Return the [x, y] coordinate for the center point of the cell that contains the specified text.  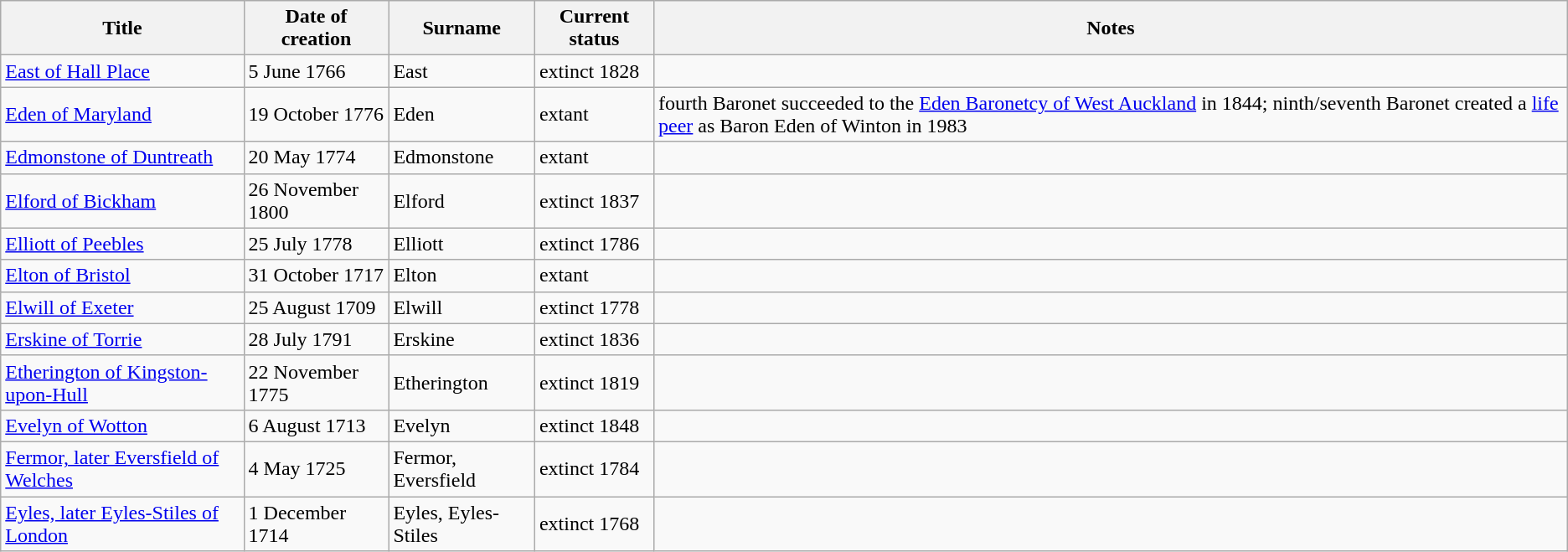
extinct 1778 [594, 307]
25 August 1709 [317, 307]
Fermor, Eversfield [462, 469]
Eden of Maryland [122, 114]
Evelyn [462, 426]
4 May 1725 [317, 469]
1 December 1714 [317, 523]
Edmonstone of Duntreath [122, 157]
22 November 1775 [317, 382]
Edmonstone [462, 157]
Elwill of Exeter [122, 307]
Evelyn of Wotton [122, 426]
Eyles, Eyles-Stiles [462, 523]
Fermor, later Eversfield of Welches [122, 469]
Etherington [462, 382]
Elliott of Peebles [122, 244]
Elton of Bristol [122, 276]
Eyles, later Eyles-Stiles of London [122, 523]
26 November 1800 [317, 201]
28 July 1791 [317, 339]
extinct 1784 [594, 469]
20 May 1774 [317, 157]
extinct 1828 [594, 71]
Etherington of Kingston-upon-Hull [122, 382]
extinct 1768 [594, 523]
Elwill [462, 307]
extinct 1836 [594, 339]
extinct 1786 [594, 244]
Elliott [462, 244]
extinct 1848 [594, 426]
Notes [1111, 28]
19 October 1776 [317, 114]
31 October 1717 [317, 276]
Eden [462, 114]
Elford [462, 201]
Erskine [462, 339]
East [462, 71]
25 July 1778 [317, 244]
5 June 1766 [317, 71]
Title [122, 28]
Date of creation [317, 28]
East of Hall Place [122, 71]
Erskine of Torrie [122, 339]
extinct 1819 [594, 382]
fourth Baronet succeeded to the Eden Baronetcy of West Auckland in 1844; ninth/seventh Baronet created a life peer as Baron Eden of Winton in 1983 [1111, 114]
extinct 1837 [594, 201]
Surname [462, 28]
Elton [462, 276]
Elford of Bickham [122, 201]
Current status [594, 28]
6 August 1713 [317, 426]
